Locate the cell with the specified text and output its (X, Y) center coordinate. 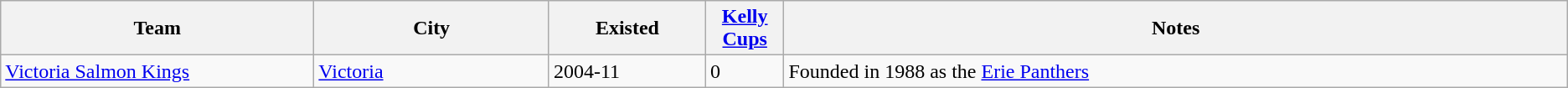
Kelly Cups (745, 28)
Team (157, 28)
City (432, 28)
Victoria Salmon Kings (157, 71)
Notes (1176, 28)
Victoria (432, 71)
0 (745, 71)
2004-11 (627, 71)
Existed (627, 28)
Founded in 1988 as the Erie Panthers (1176, 71)
